Pinpoint the cell where the given text exists, returning its (x, y) midpoint coordinate. 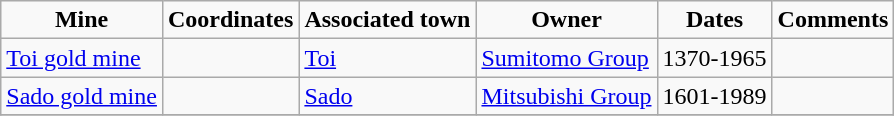
Sado gold mine (82, 96)
Mitsubishi Group (566, 96)
Toi (388, 58)
Comments (833, 20)
1370-1965 (714, 58)
Coordinates (230, 20)
Toi gold mine (82, 58)
Sumitomo Group (566, 58)
Owner (566, 20)
Dates (714, 20)
Mine (82, 20)
Associated town (388, 20)
1601-1989 (714, 96)
Sado (388, 96)
